For the text-containing cell, return its midpoint in [X, Y] coordinate format. 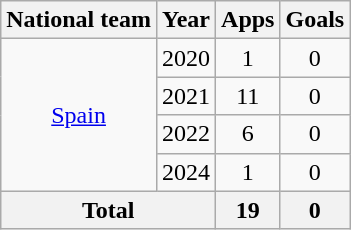
Goals [315, 20]
Apps [248, 20]
National team [79, 20]
2024 [186, 172]
6 [248, 134]
11 [248, 96]
Total [108, 210]
2021 [186, 96]
Year [186, 20]
2020 [186, 58]
19 [248, 210]
Spain [79, 115]
2022 [186, 134]
